For the text-containing cell, return its midpoint in [x, y] coordinate format. 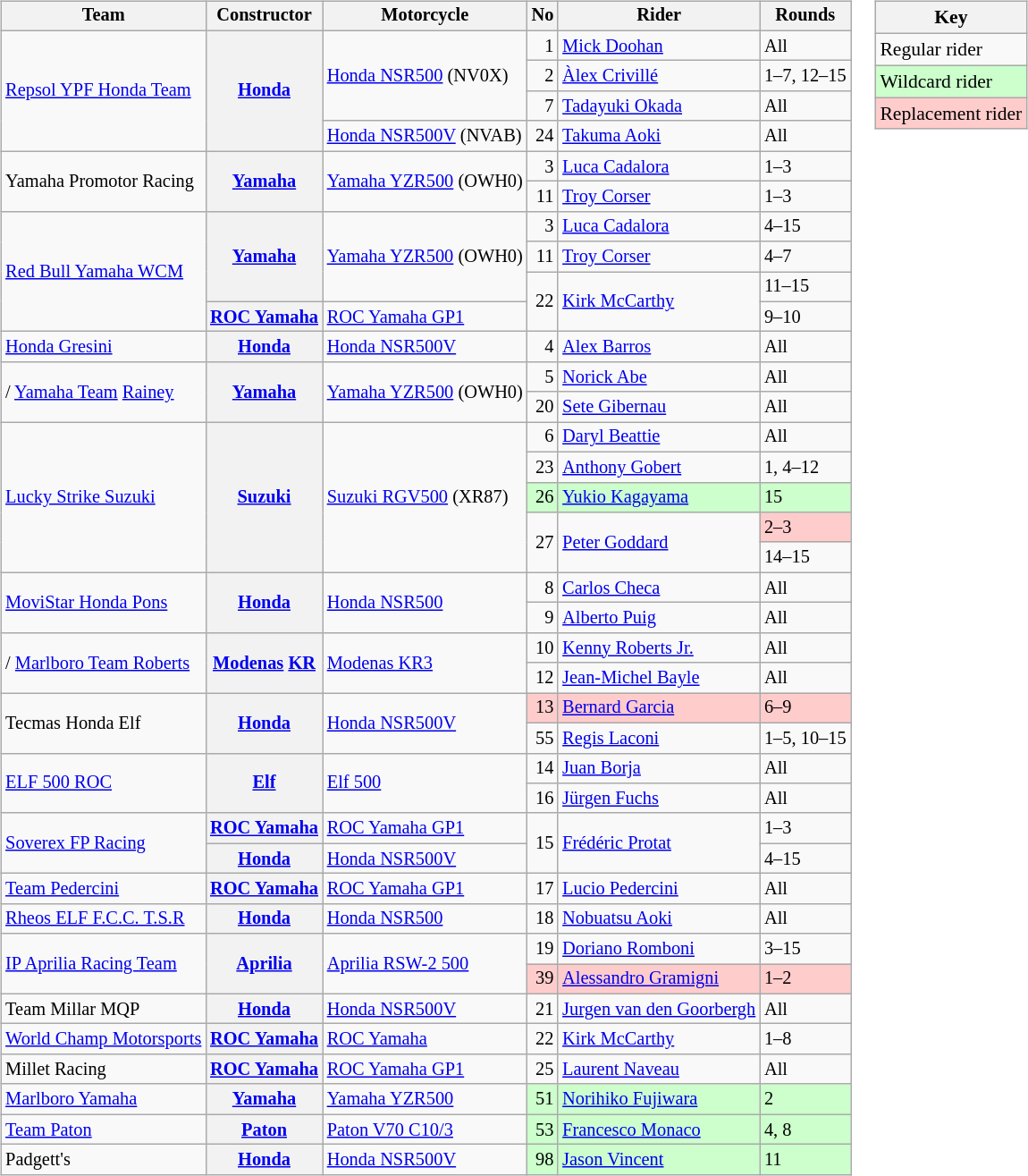
Team [104, 16]
Constructor [265, 16]
Modenas KR [265, 662]
4 [543, 347]
11–15 [805, 287]
10 [543, 647]
Norihiko Fujiwara [659, 1099]
Yamaha Promotor Racing [104, 181]
Paton V70 C10/3 [426, 1129]
Laurent Naveau [659, 1070]
Replacement rider [951, 114]
Nobuatsu Aoki [659, 918]
9 [543, 618]
53 [543, 1129]
Suzuki RGV500 (XR87) [426, 497]
Yamaha YZR500 [426, 1099]
Takuma Aoki [659, 136]
Alberto Puig [659, 618]
23 [543, 467]
Frédéric Protat [659, 842]
27 [543, 542]
Sete Gibernau [659, 407]
IP Aprilia Racing Team [104, 964]
MoviStar Honda Pons [104, 603]
51 [543, 1099]
24 [543, 136]
Elf 500 [426, 783]
Team Millar MQP [104, 1009]
Rheos ELF F.C.C. T.S.R [104, 918]
Jason Vincent [659, 1160]
Paton [265, 1129]
Rounds [805, 16]
4, 8 [805, 1129]
Anthony Gobert [659, 467]
Soverex FP Racing [104, 842]
Jurgen van den Goorbergh [659, 1009]
9–10 [805, 317]
55 [543, 738]
1–2 [805, 979]
Red Bull Yamaha WCM [104, 272]
/ Yamaha Team Rainey [104, 392]
Lucky Strike Suzuki [104, 497]
Team Pedercini [104, 889]
Honda NSR500 (NV0X) [426, 75]
Regis Laconi [659, 738]
26 [543, 497]
Alex Barros [659, 347]
Honda Gresini [104, 347]
World Champ Motorsports [104, 1039]
17 [543, 889]
Rider [659, 16]
1–8 [805, 1039]
39 [543, 979]
/ Marlboro Team Roberts [104, 662]
Alessandro Gramigni [659, 979]
Marlboro Yamaha [104, 1099]
Jürgen Fuchs [659, 799]
Tecmas Honda Elf [104, 723]
14 [543, 768]
4–7 [805, 257]
18 [543, 918]
Team Paton [104, 1129]
Francesco Monaco [659, 1129]
Carlos Checa [659, 588]
Suzuki [265, 497]
8 [543, 588]
Mick Doohan [659, 46]
Tadayuki Okada [659, 106]
25 [543, 1070]
98 [543, 1160]
No [543, 16]
Juan Borja [659, 768]
1 [543, 46]
Doriano Romboni [659, 949]
ELF 500 ROC [104, 783]
Jean-Michel Bayle [659, 678]
Regular rider [951, 49]
Peter Goddard [659, 542]
20 [543, 407]
Motorcycle [426, 16]
Àlex Crivillé [659, 76]
1–7, 12–15 [805, 76]
1–5, 10–15 [805, 738]
Kenny Roberts Jr. [659, 647]
Daryl Beattie [659, 437]
Norick Abe [659, 377]
Aprilia [265, 964]
2–3 [805, 528]
13 [543, 708]
Millet Racing [104, 1070]
1, 4–12 [805, 467]
Key [951, 18]
14–15 [805, 557]
Aprilia RSW-2 500 [426, 964]
Yukio Kagayama [659, 497]
Bernard Garcia [659, 708]
6–9 [805, 708]
3–15 [805, 949]
Elf [265, 783]
21 [543, 1009]
16 [543, 799]
Repsol YPF Honda Team [104, 91]
Wildcard rider [951, 81]
12 [543, 678]
Modenas KR3 [426, 662]
Padgett's [104, 1160]
6 [543, 437]
Honda NSR500V (NVAB) [426, 136]
7 [543, 106]
Lucio Pedercini [659, 889]
19 [543, 949]
5 [543, 377]
